From the cell containing the given text, extract its center point as [x, y] coordinate. 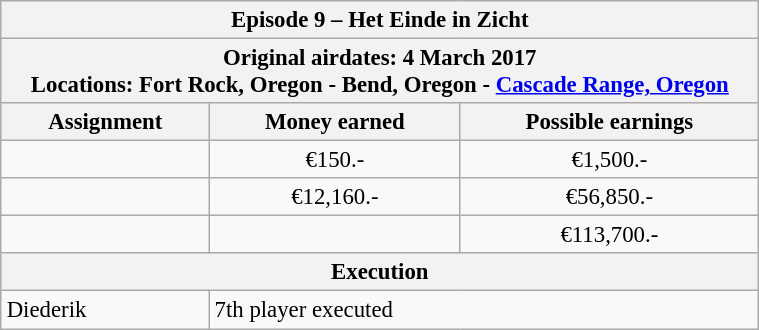
Episode 9 – Het Einde in Zicht [380, 20]
€56,850.- [609, 197]
Possible earnings [609, 122]
€12,160.- [334, 197]
Diederik [105, 310]
Assignment [105, 122]
€1,500.- [609, 160]
€113,700.- [609, 235]
7th player executed [484, 310]
€150.- [334, 160]
Execution [380, 272]
Money earned [334, 122]
Original airdates: 4 March 2017Locations: Fort Rock, Oregon - Bend, Oregon - Cascade Range, Oregon [380, 70]
